Detect which cell encompasses the target text, then output its [x, y] center coordinate. 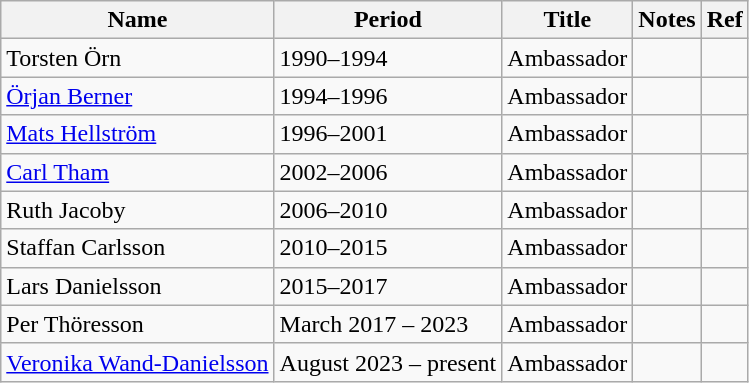
1996–2001 [388, 134]
Lars Danielsson [138, 286]
1990–1994 [388, 58]
2002–2006 [388, 172]
Period [388, 20]
Örjan Berner [138, 96]
Veronika Wand-Danielsson [138, 362]
2015–2017 [388, 286]
2006–2010 [388, 210]
Ruth Jacoby [138, 210]
Name [138, 20]
Staffan Carlsson [138, 248]
Title [568, 20]
August 2023 – present [388, 362]
Notes [667, 20]
Per Thöresson [138, 324]
March 2017 – 2023 [388, 324]
Carl Tham [138, 172]
2010–2015 [388, 248]
Ref [724, 20]
Torsten Örn [138, 58]
Mats Hellström [138, 134]
1994–1996 [388, 96]
